Extract the [x, y] coordinate from the center of the cell holding the provided text.  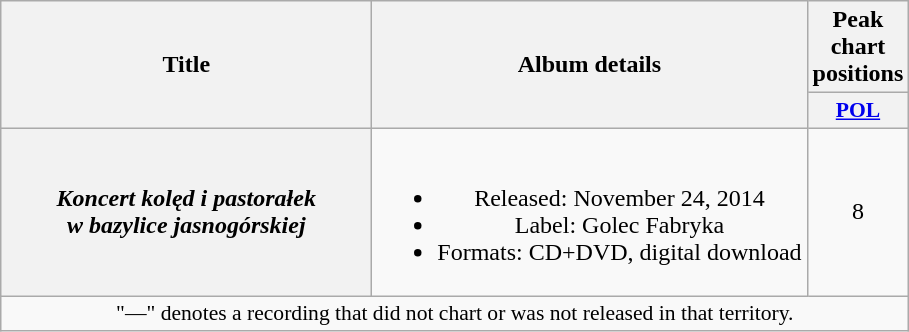
Released: November 24, 2014Label: Golec FabrykaFormats: CD+DVD, digital download [590, 212]
POL [858, 111]
Peak chart positions [858, 47]
Album details [590, 65]
Title [186, 65]
"—" denotes a recording that did not chart or was not released in that territory. [455, 314]
8 [858, 212]
Koncert kolęd i pastorałekw bazylice jasnogórskiej [186, 212]
